Output the [X, Y] coordinate of the center of the cell containing the given text.  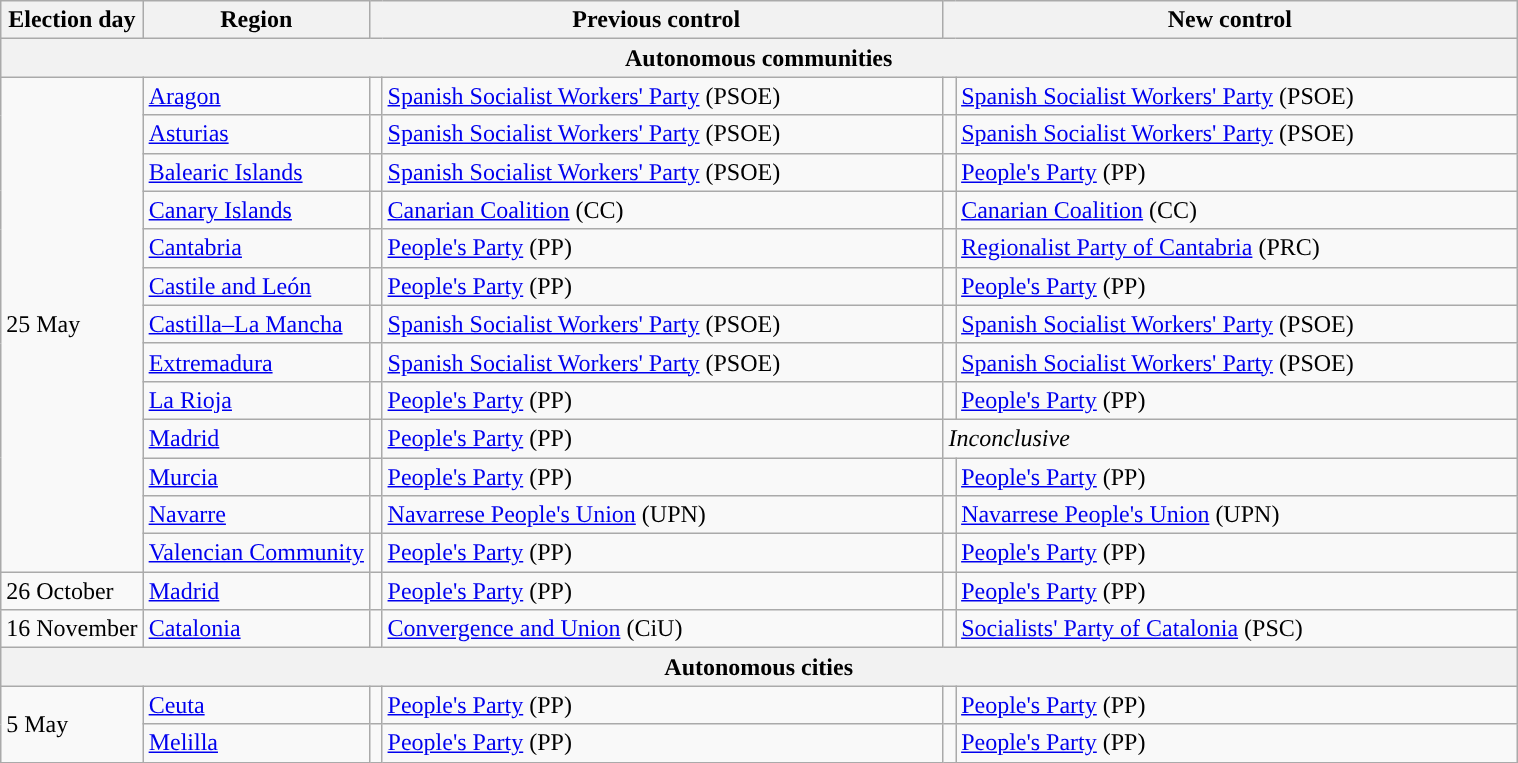
New control [1230, 20]
25 May [72, 324]
Castilla–La Mancha [256, 324]
Autonomous communities [759, 58]
Convergence and Union (CiU) [662, 629]
5 May [72, 724]
Canary Islands [256, 210]
Inconclusive [1230, 438]
Melilla [256, 743]
Catalonia [256, 629]
Election day [72, 20]
Navarre [256, 515]
Asturias [256, 134]
Socialists' Party of Catalonia (PSC) [1236, 629]
Region [256, 20]
La Rioja [256, 400]
26 October [72, 591]
Balearic Islands [256, 172]
Valencian Community [256, 553]
Previous control [656, 20]
16 November [72, 629]
Extremadura [256, 362]
Aragon [256, 96]
Cantabria [256, 248]
Autonomous cities [759, 667]
Castile and León [256, 286]
Murcia [256, 477]
Regionalist Party of Cantabria (PRC) [1236, 248]
Ceuta [256, 705]
